Find where the given text appears and provide that cell's center as [x, y] coordinate. 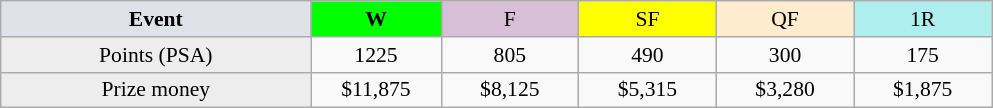
1R [923, 19]
490 [648, 55]
805 [510, 55]
W [376, 19]
SF [648, 19]
300 [785, 55]
1225 [376, 55]
QF [785, 19]
$5,315 [648, 90]
Points (PSA) [156, 55]
$11,875 [376, 90]
$3,280 [785, 90]
F [510, 19]
Event [156, 19]
175 [923, 55]
$8,125 [510, 90]
Prize money [156, 90]
$1,875 [923, 90]
